Output the (X, Y) coordinate of the center of the cell containing the given text.  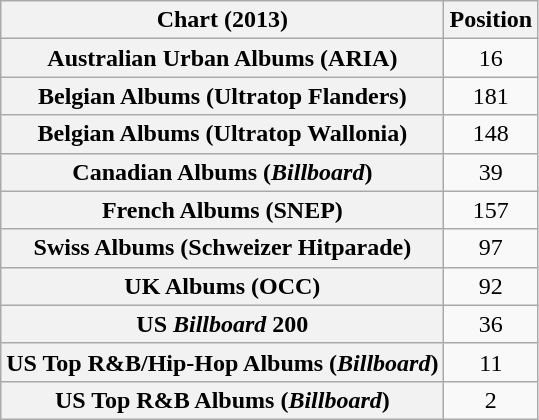
US Billboard 200 (222, 324)
Swiss Albums (Schweizer Hitparade) (222, 248)
Canadian Albums (Billboard) (222, 172)
Belgian Albums (Ultratop Wallonia) (222, 134)
Australian Urban Albums (ARIA) (222, 58)
French Albums (SNEP) (222, 210)
36 (491, 324)
92 (491, 286)
148 (491, 134)
157 (491, 210)
US Top R&B Albums (Billboard) (222, 400)
UK Albums (OCC) (222, 286)
39 (491, 172)
Position (491, 20)
16 (491, 58)
Chart (2013) (222, 20)
181 (491, 96)
US Top R&B/Hip-Hop Albums (Billboard) (222, 362)
11 (491, 362)
97 (491, 248)
Belgian Albums (Ultratop Flanders) (222, 96)
2 (491, 400)
